Output the (X, Y) coordinate of the center of the cell containing the given text.  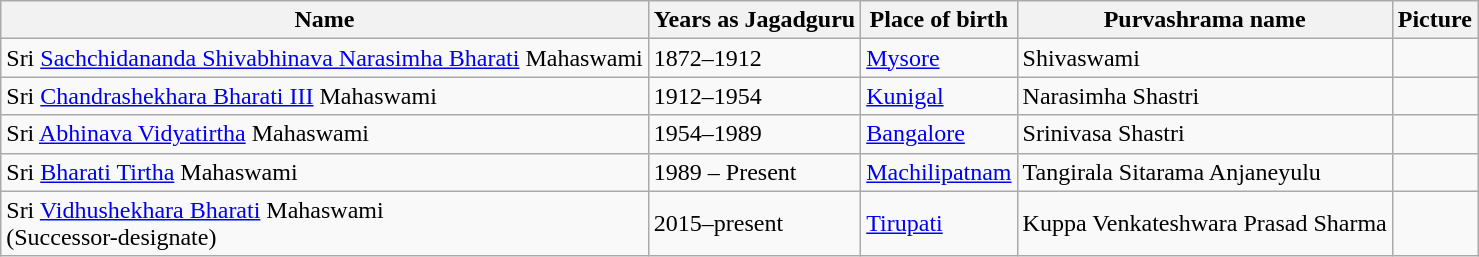
2015–present (754, 224)
Shivaswami (1204, 58)
Years as Jagadguru (754, 20)
Srinivasa Shastri (1204, 134)
Sri Sachchidananda Shivabhinava Narasimha Bharati Mahaswami (325, 58)
Tangirala Sitarama Anjaneyulu (1204, 172)
Machilipatnam (939, 172)
Sri Abhinava Vidyatirtha Mahaswami (325, 134)
1872–1912 (754, 58)
1989 – Present (754, 172)
Sri Vidhushekhara Bharati Mahaswami(Successor-designate) (325, 224)
Sri Chandrashekhara Bharati III Mahaswami (325, 96)
Name (325, 20)
1912–1954 (754, 96)
Place of birth (939, 20)
Narasimha Shastri (1204, 96)
Kuppa Venkateshwara Prasad Sharma (1204, 224)
Bangalore (939, 134)
Mysore (939, 58)
Picture (1434, 20)
Purvashrama name (1204, 20)
1954–1989 (754, 134)
Sri Bharati Tirtha Mahaswami (325, 172)
Tirupati (939, 224)
Kunigal (939, 96)
